Extract the (x, y) coordinate from the center of the cell holding the provided text.  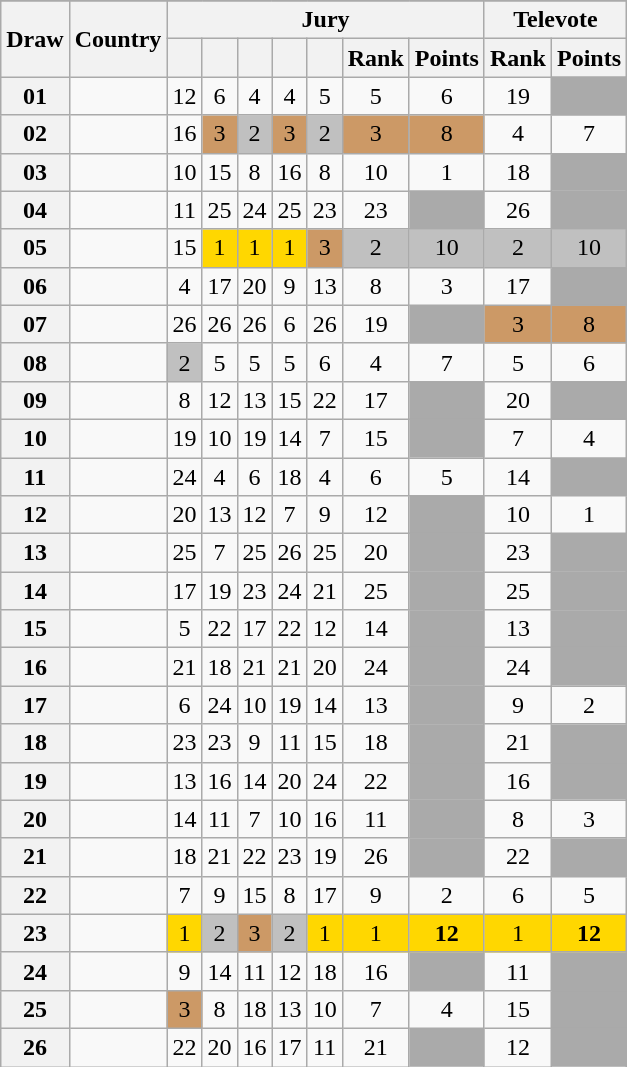
07 (35, 324)
Country (118, 39)
Televote (555, 20)
02 (35, 134)
05 (35, 248)
03 (35, 172)
Jury (326, 20)
09 (35, 400)
01 (35, 96)
08 (35, 362)
06 (35, 286)
04 (35, 210)
Draw (35, 39)
